Scan for the cell matching the given text and deliver its (X, Y) coordinate at center. 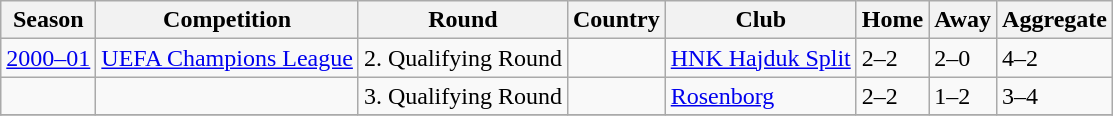
Aggregate (1055, 20)
2000–01 (48, 58)
Country (616, 20)
Home (892, 20)
2–0 (963, 58)
Season (48, 20)
1–2 (963, 96)
Competition (228, 20)
Club (760, 20)
Rosenborg (760, 96)
Away (963, 20)
Round (462, 20)
HNK Hajduk Split (760, 58)
4–2 (1055, 58)
2. Qualifying Round (462, 58)
3–4 (1055, 96)
UEFA Champions League (228, 58)
3. Qualifying Round (462, 96)
